Detect which cell encompasses the target text, then output its (x, y) center coordinate. 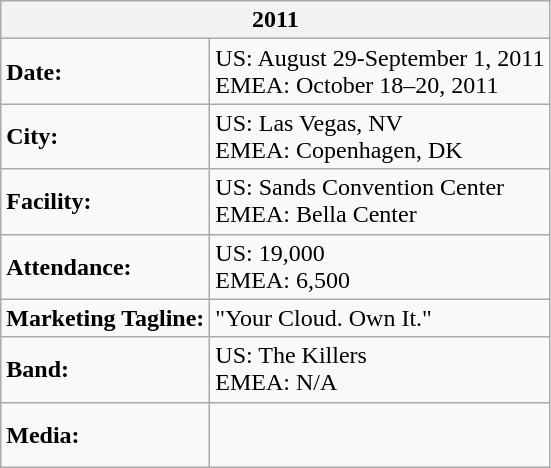
Band: (106, 370)
US: The KillersEMEA: N/A (380, 370)
Facility: (106, 202)
Date: (106, 72)
US: Sands Convention CenterEMEA: Bella Center (380, 202)
2011 (276, 20)
Marketing Tagline: (106, 318)
US: Las Vegas, NVEMEA: Copenhagen, DK (380, 136)
Media: (106, 434)
US: August 29-September 1, 2011EMEA: October 18–20, 2011 (380, 72)
City: (106, 136)
"Your Cloud. Own It." (380, 318)
Attendance: (106, 266)
US: 19,000EMEA: 6,500 (380, 266)
